Identify which cell holds the provided text, then report its [X, Y] central coordinate. 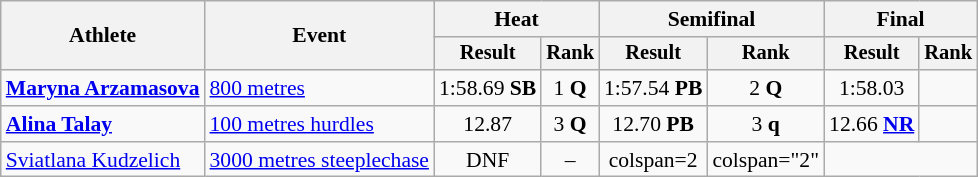
1:57.54 PB [653, 88]
1 Q [570, 88]
Alina Talay [103, 124]
3 q [766, 124]
12.87 [488, 124]
1:58.03 [872, 88]
Final [900, 19]
Event [320, 36]
100 metres hurdles [320, 124]
12.70 PB [653, 124]
Athlete [103, 36]
Semifinal [712, 19]
1:58.69 SB [488, 88]
800 metres [320, 88]
Heat [516, 19]
Maryna Arzamasova [103, 88]
3 Q [570, 124]
2 Q [766, 88]
12.66 NR [872, 124]
